Return (x, y) of the center of cell containing provided text 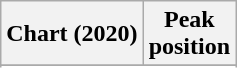
Chart (2020) (72, 34)
Peakposition (189, 34)
